Return [x, y] of the center of cell containing provided text 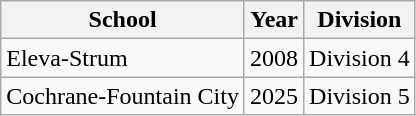
2025 [274, 96]
Eleva-Strum [123, 58]
Division 5 [360, 96]
School [123, 20]
Division [360, 20]
Division 4 [360, 58]
Cochrane-Fountain City [123, 96]
Year [274, 20]
2008 [274, 58]
